Locate the cell with the specified text and output its [X, Y] center coordinate. 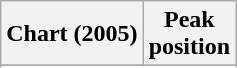
Peak position [189, 34]
Chart (2005) [72, 34]
